Find where the given text appears and provide that cell's center as (X, Y) coordinate. 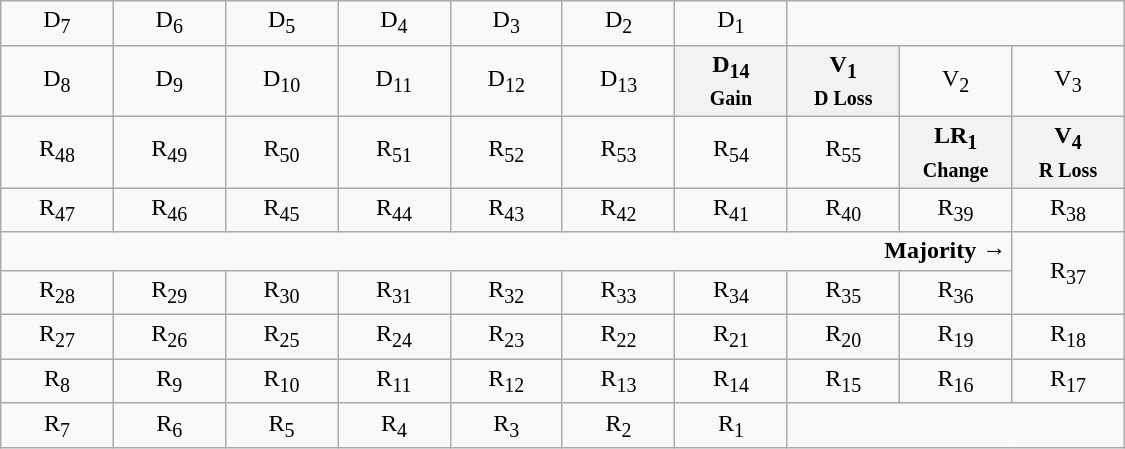
R7 (57, 425)
R46 (169, 210)
R49 (169, 152)
R38 (1068, 210)
R8 (57, 381)
R17 (1068, 381)
R14 (731, 381)
R55 (843, 152)
R48 (57, 152)
R24 (394, 337)
R26 (169, 337)
R4 (394, 425)
R20 (843, 337)
R51 (394, 152)
R9 (169, 381)
R42 (618, 210)
R15 (843, 381)
R11 (394, 381)
R22 (618, 337)
R36 (955, 292)
R21 (731, 337)
R52 (506, 152)
R31 (394, 292)
R27 (57, 337)
D14Gain (731, 80)
R41 (731, 210)
V1D Loss (843, 80)
D5 (281, 23)
R13 (618, 381)
D10 (281, 80)
R12 (506, 381)
D4 (394, 23)
R37 (1068, 273)
R3 (506, 425)
D8 (57, 80)
R6 (169, 425)
R34 (731, 292)
R43 (506, 210)
R18 (1068, 337)
R45 (281, 210)
R33 (618, 292)
V2 (955, 80)
D3 (506, 23)
R30 (281, 292)
R25 (281, 337)
D6 (169, 23)
R32 (506, 292)
R29 (169, 292)
R16 (955, 381)
R35 (843, 292)
R23 (506, 337)
R19 (955, 337)
D9 (169, 80)
R50 (281, 152)
V3 (1068, 80)
D7 (57, 23)
R10 (281, 381)
LR1Change (955, 152)
R44 (394, 210)
D13 (618, 80)
R5 (281, 425)
R40 (843, 210)
D2 (618, 23)
D11 (394, 80)
Majority → (506, 251)
R53 (618, 152)
D1 (731, 23)
D12 (506, 80)
V4R Loss (1068, 152)
R39 (955, 210)
R54 (731, 152)
R2 (618, 425)
R47 (57, 210)
R1 (731, 425)
R28 (57, 292)
